Locate the cell with the specified text and output its (x, y) center coordinate. 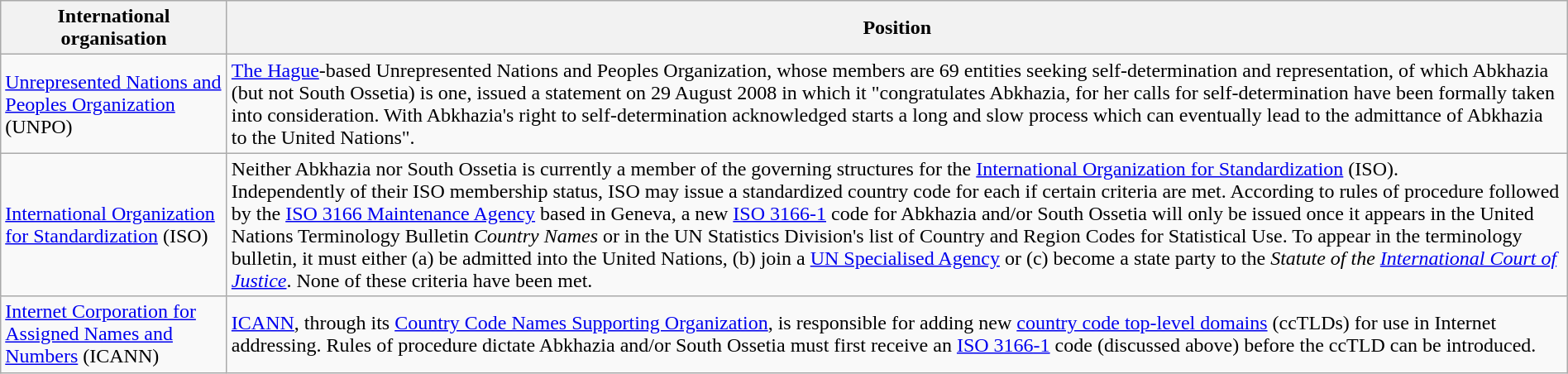
Internet Corporation for Assigned Names and Numbers (ICANN) (114, 334)
International organisation (114, 28)
International Organization for Standardization (ISO) (114, 225)
Unrepresented Nations and Peoples Organization (UNPO) (114, 104)
Position (896, 28)
